Locate the cell with the specified text and output its (X, Y) center coordinate. 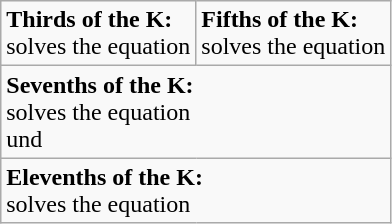
Fifths of the K: solves the equation (294, 34)
Sevenths of the K: solves the equation und (196, 112)
Elevenths of the K: solves the equation (196, 190)
Thirds of the K: solves the equation (98, 34)
